Pinpoint the cell where the given text exists, returning its (X, Y) midpoint coordinate. 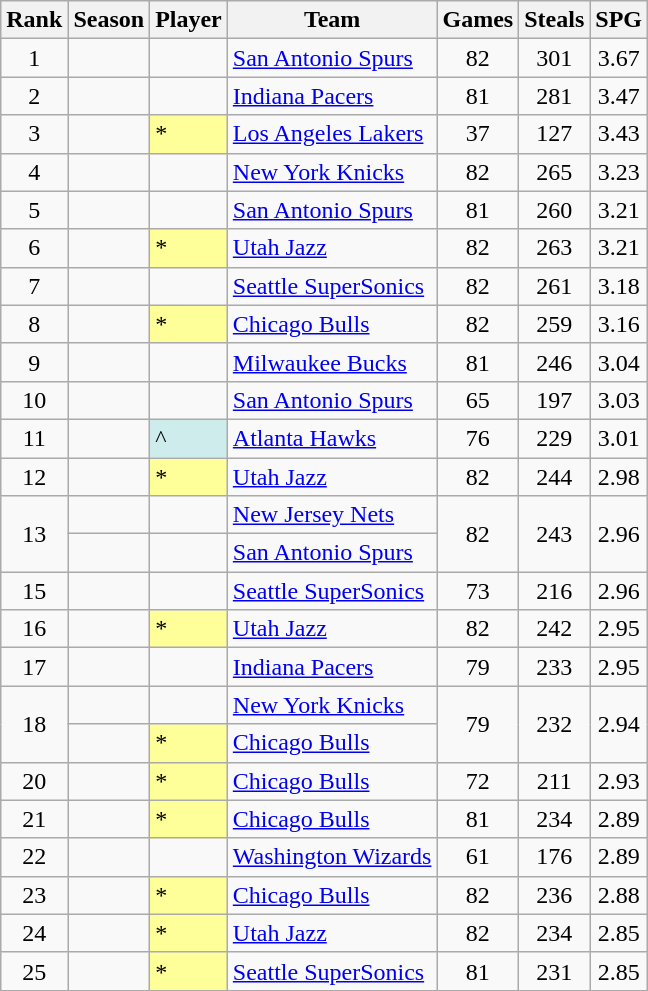
263 (554, 248)
25 (34, 971)
259 (554, 324)
3.47 (619, 96)
211 (554, 781)
6 (34, 248)
65 (478, 400)
260 (554, 210)
3.18 (619, 286)
73 (478, 591)
4 (34, 172)
16 (34, 629)
244 (554, 477)
18 (34, 724)
261 (554, 286)
243 (554, 534)
3.01 (619, 438)
3.04 (619, 362)
13 (34, 534)
3.67 (619, 58)
11 (34, 438)
176 (554, 857)
23 (34, 895)
2.88 (619, 895)
Atlanta Hawks (332, 438)
SPG (619, 20)
24 (34, 933)
Games (478, 20)
New Jersey Nets (332, 515)
2.94 (619, 724)
232 (554, 724)
231 (554, 971)
229 (554, 438)
^ (189, 438)
2.98 (619, 477)
21 (34, 819)
12 (34, 477)
17 (34, 667)
301 (554, 58)
2 (34, 96)
61 (478, 857)
Team (332, 20)
15 (34, 591)
236 (554, 895)
246 (554, 362)
7 (34, 286)
8 (34, 324)
Rank (34, 20)
Steals (554, 20)
Milwaukee Bucks (332, 362)
37 (478, 134)
3.03 (619, 400)
3 (34, 134)
127 (554, 134)
3.16 (619, 324)
233 (554, 667)
10 (34, 400)
9 (34, 362)
72 (478, 781)
Season (109, 20)
5 (34, 210)
Washington Wizards (332, 857)
3.43 (619, 134)
1 (34, 58)
Los Angeles Lakers (332, 134)
76 (478, 438)
Player (189, 20)
216 (554, 591)
2.93 (619, 781)
242 (554, 629)
281 (554, 96)
3.23 (619, 172)
265 (554, 172)
20 (34, 781)
197 (554, 400)
22 (34, 857)
